Capture the cell that displays the provided text and extract its [X, Y] central coordinate. 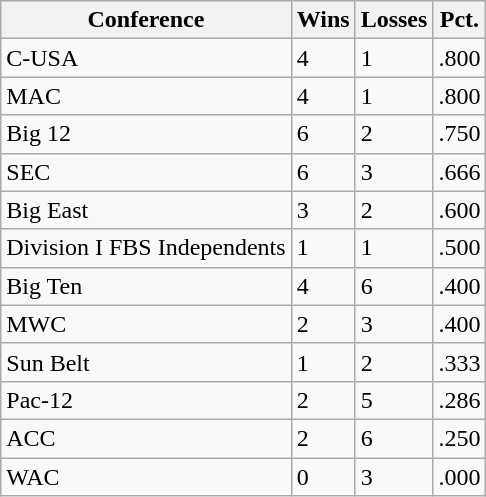
5 [394, 400]
Wins [323, 20]
Big Ten [146, 286]
Losses [394, 20]
MWC [146, 324]
0 [323, 477]
.000 [460, 477]
Pct. [460, 20]
.600 [460, 210]
Pac-12 [146, 400]
C-USA [146, 58]
WAC [146, 477]
.250 [460, 438]
MAC [146, 96]
.286 [460, 400]
.500 [460, 248]
.666 [460, 172]
ACC [146, 438]
Sun Belt [146, 362]
.750 [460, 134]
Conference [146, 20]
SEC [146, 172]
Big 12 [146, 134]
Division I FBS Independents [146, 248]
.333 [460, 362]
Big East [146, 210]
